Extract the [x, y] coordinate from the center of the cell holding the provided text.  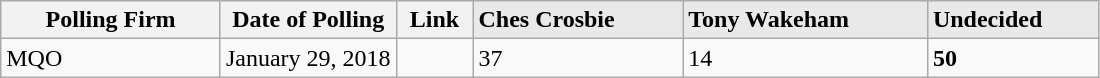
14 [806, 58]
January 29, 2018 [308, 58]
Undecided [1013, 20]
MQO [111, 58]
Polling Firm [111, 20]
Date of Polling [308, 20]
Tony Wakeham [806, 20]
Ches Crosbie [578, 20]
Link [434, 20]
50 [1013, 58]
37 [578, 58]
